Find where the given text appears and provide that cell's center as [x, y] coordinate. 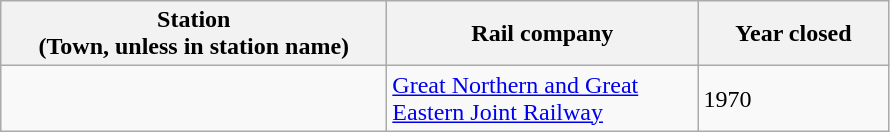
1970 [794, 98]
Great Northern and Great Eastern Joint Railway [542, 98]
Rail company [542, 34]
Station(Town, unless in station name) [194, 34]
Year closed [794, 34]
